Return [x, y] of the center of cell containing provided text 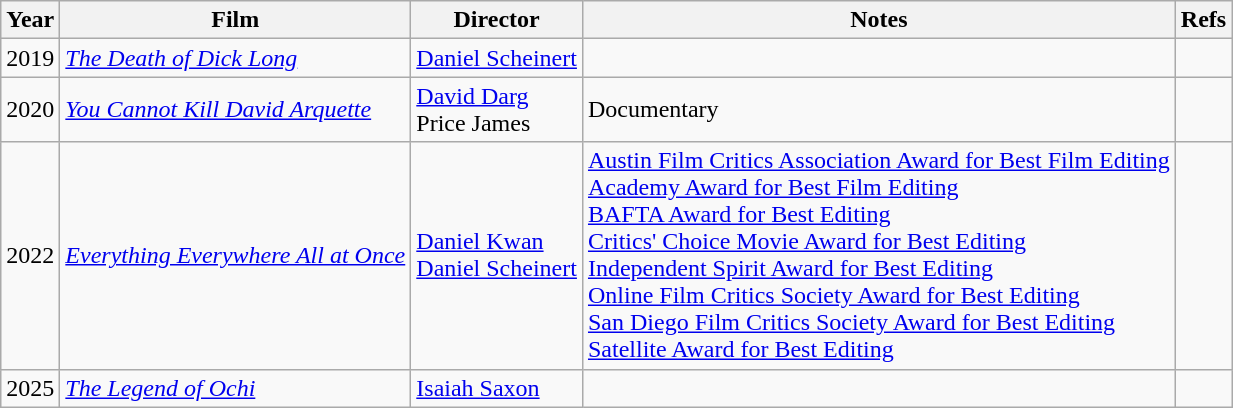
Documentary [878, 110]
2020 [30, 110]
Isaiah Saxon [497, 388]
Year [30, 20]
You Cannot Kill David Arquette [236, 110]
Everything Everywhere All at Once [236, 256]
David DargPrice James [497, 110]
Refs [1203, 20]
Film [236, 20]
Notes [878, 20]
The Death of Dick Long [236, 58]
The Legend of Ochi [236, 388]
Daniel Scheinert [497, 58]
2019 [30, 58]
2025 [30, 388]
Director [497, 20]
Daniel KwanDaniel Scheinert [497, 256]
2022 [30, 256]
